Return the (X, Y) coordinate for the center point of the cell that contains the specified text.  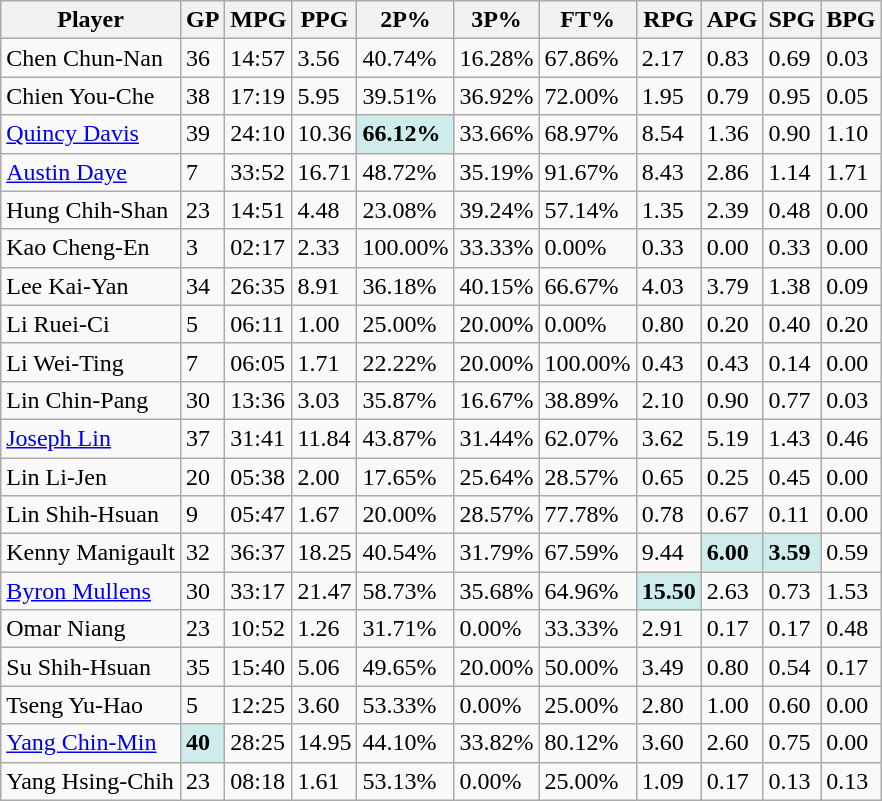
33:17 (258, 591)
06:11 (258, 324)
72.00% (588, 96)
Kenny Manigault (91, 553)
17:19 (258, 96)
06:05 (258, 362)
33.82% (496, 743)
08:18 (258, 781)
1.67 (324, 515)
0.14 (792, 362)
15:40 (258, 667)
66.67% (588, 286)
36.92% (496, 96)
3 (202, 248)
Tseng Yu-Hao (91, 705)
33:52 (258, 172)
64.96% (588, 591)
31:41 (258, 438)
0.67 (732, 515)
66.12% (406, 134)
8.91 (324, 286)
3.62 (668, 438)
0.78 (668, 515)
40.15% (496, 286)
12:25 (258, 705)
02:17 (258, 248)
34 (202, 286)
23.08% (406, 210)
18.25 (324, 553)
2.86 (732, 172)
39.24% (496, 210)
0.25 (732, 477)
Su Shih-Hsuan (91, 667)
58.73% (406, 591)
0.40 (792, 324)
48.72% (406, 172)
3.59 (792, 553)
14:57 (258, 58)
0.65 (668, 477)
21.47 (324, 591)
3P% (496, 20)
3.49 (668, 667)
1.95 (668, 96)
Player (91, 20)
8.43 (668, 172)
PPG (324, 20)
14:51 (258, 210)
13:36 (258, 400)
15.50 (668, 591)
67.86% (588, 58)
1.43 (792, 438)
36.18% (406, 286)
2.60 (732, 743)
GP (202, 20)
Byron Mullens (91, 591)
4.03 (668, 286)
Li Ruei-Ci (91, 324)
0.77 (792, 400)
40.54% (406, 553)
1.10 (851, 134)
2.63 (732, 591)
3.79 (732, 286)
67.59% (588, 553)
Austin Daye (91, 172)
25.64% (496, 477)
5.95 (324, 96)
0.73 (792, 591)
80.12% (588, 743)
MPG (258, 20)
36 (202, 58)
3.03 (324, 400)
10:52 (258, 629)
RPG (668, 20)
31.79% (496, 553)
1.36 (732, 134)
1.61 (324, 781)
38 (202, 96)
2.10 (668, 400)
0.54 (792, 667)
35.87% (406, 400)
2P% (406, 20)
22.22% (406, 362)
0.09 (851, 286)
Chien You-Che (91, 96)
35 (202, 667)
0.75 (792, 743)
8.54 (668, 134)
16.67% (496, 400)
32 (202, 553)
9 (202, 515)
Hung Chih-Shan (91, 210)
36:37 (258, 553)
2.33 (324, 248)
43.87% (406, 438)
Lee Kai-Yan (91, 286)
0.11 (792, 515)
0.95 (792, 96)
0.59 (851, 553)
Quincy Davis (91, 134)
40 (202, 743)
2.39 (732, 210)
62.07% (588, 438)
38.89% (588, 400)
FT% (588, 20)
26:35 (258, 286)
31.71% (406, 629)
39.51% (406, 96)
68.97% (588, 134)
14.95 (324, 743)
SPG (792, 20)
2.91 (668, 629)
10.36 (324, 134)
20 (202, 477)
Yang Hsing-Chih (91, 781)
2.80 (668, 705)
24:10 (258, 134)
28:25 (258, 743)
50.00% (588, 667)
Kao Cheng-En (91, 248)
Omar Niang (91, 629)
1.26 (324, 629)
2.17 (668, 58)
Li Wei-Ting (91, 362)
4.48 (324, 210)
APG (732, 20)
1.14 (792, 172)
0.45 (792, 477)
0.79 (732, 96)
0.60 (792, 705)
2.00 (324, 477)
5.19 (732, 438)
16.71 (324, 172)
0.46 (851, 438)
57.14% (588, 210)
35.68% (496, 591)
37 (202, 438)
11.84 (324, 438)
0.05 (851, 96)
53.33% (406, 705)
1.35 (668, 210)
33.66% (496, 134)
39 (202, 134)
17.65% (406, 477)
16.28% (496, 58)
0.83 (732, 58)
Joseph Lin (91, 438)
9.44 (668, 553)
0.69 (792, 58)
3.56 (324, 58)
1.38 (792, 286)
Lin Chin-Pang (91, 400)
91.67% (588, 172)
35.19% (496, 172)
Lin Li-Jen (91, 477)
1.53 (851, 591)
05:38 (258, 477)
05:47 (258, 515)
53.13% (406, 781)
49.65% (406, 667)
5.06 (324, 667)
BPG (851, 20)
40.74% (406, 58)
Yang Chin-Min (91, 743)
6.00 (732, 553)
31.44% (496, 438)
44.10% (406, 743)
Chen Chun-Nan (91, 58)
77.78% (588, 515)
Lin Shih-Hsuan (91, 515)
1.09 (668, 781)
